For the text-containing cell, return its midpoint in (X, Y) coordinate format. 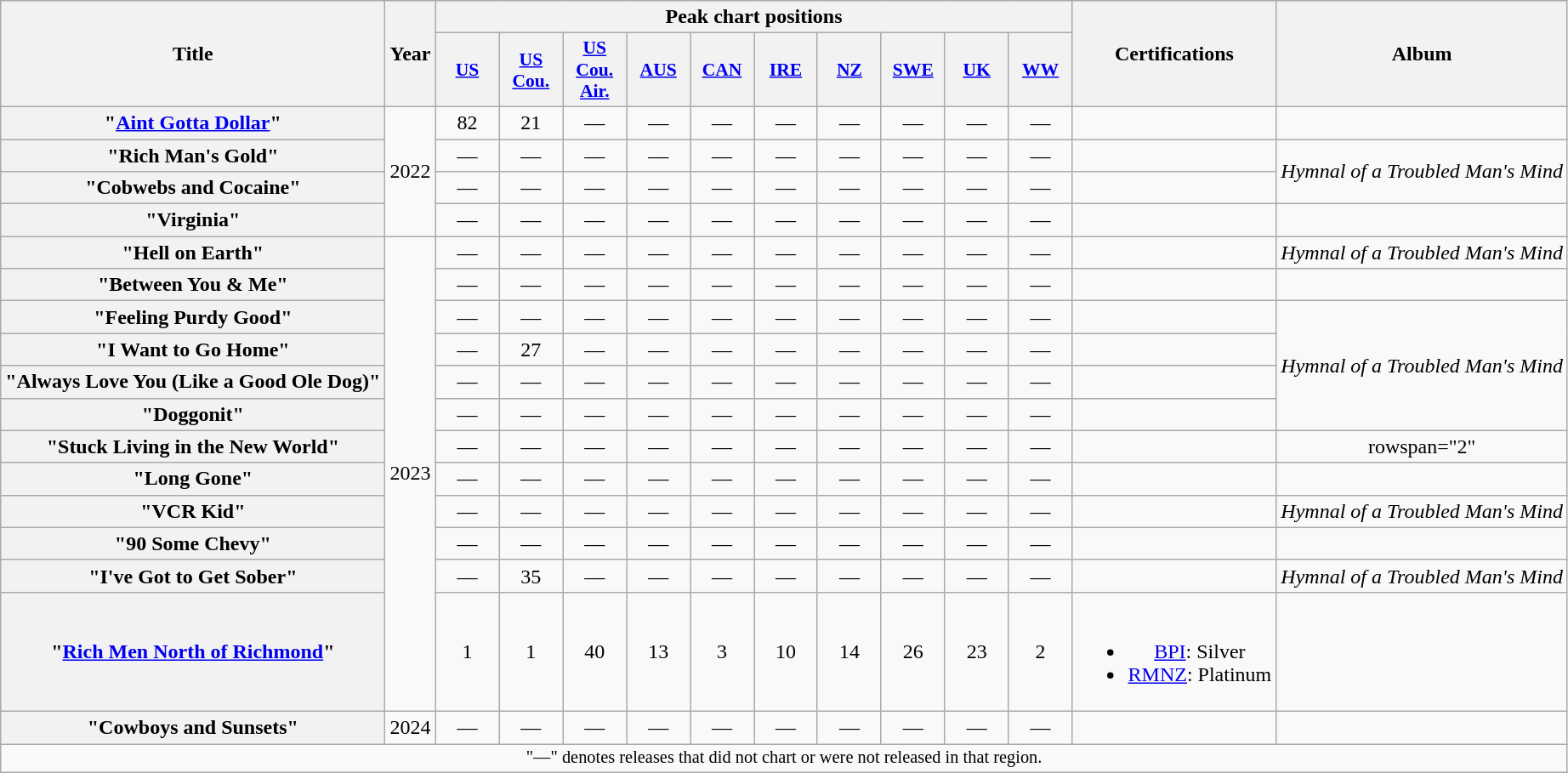
Peak chart positions (753, 17)
"Always Love You (Like a Good Ole Dog)" (193, 382)
Year (410, 54)
"I Want to Go Home" (193, 350)
40 (595, 651)
2024 (410, 727)
14 (849, 651)
IRE (786, 70)
Title (193, 54)
"Cowboys and Sunsets" (193, 727)
"Feeling Purdy Good" (193, 317)
WW (1041, 70)
2 (1041, 651)
"I've Got to Get Sober" (193, 576)
USCou.Air. (595, 70)
2023 (410, 475)
"Between You & Me" (193, 285)
3 (723, 651)
35 (531, 576)
"Rich Man's Gold" (193, 156)
2022 (410, 171)
"Rich Men North of Richmond" (193, 651)
"VCR Kid" (193, 511)
US (468, 70)
"Long Gone" (193, 479)
"90 Some Chevy" (193, 543)
27 (531, 350)
"Hell on Earth" (193, 253)
CAN (723, 70)
USCou. (531, 70)
21 (531, 122)
NZ (849, 70)
AUS (658, 70)
"—" denotes releases that did not chart or were not released in that region. (784, 758)
Certifications (1174, 54)
26 (913, 651)
23 (976, 651)
"Doggonit" (193, 414)
13 (658, 651)
82 (468, 122)
rowspan="2" (1422, 446)
BPI: SilverRMNZ: Platinum (1174, 651)
"Stuck Living in the New World" (193, 446)
SWE (913, 70)
Album (1422, 54)
UK (976, 70)
"Aint Gotta Dollar" (193, 122)
"Virginia" (193, 220)
10 (786, 651)
"Cobwebs and Cocaine" (193, 188)
